From the cell containing the given text, extract its center point as [X, Y] coordinate. 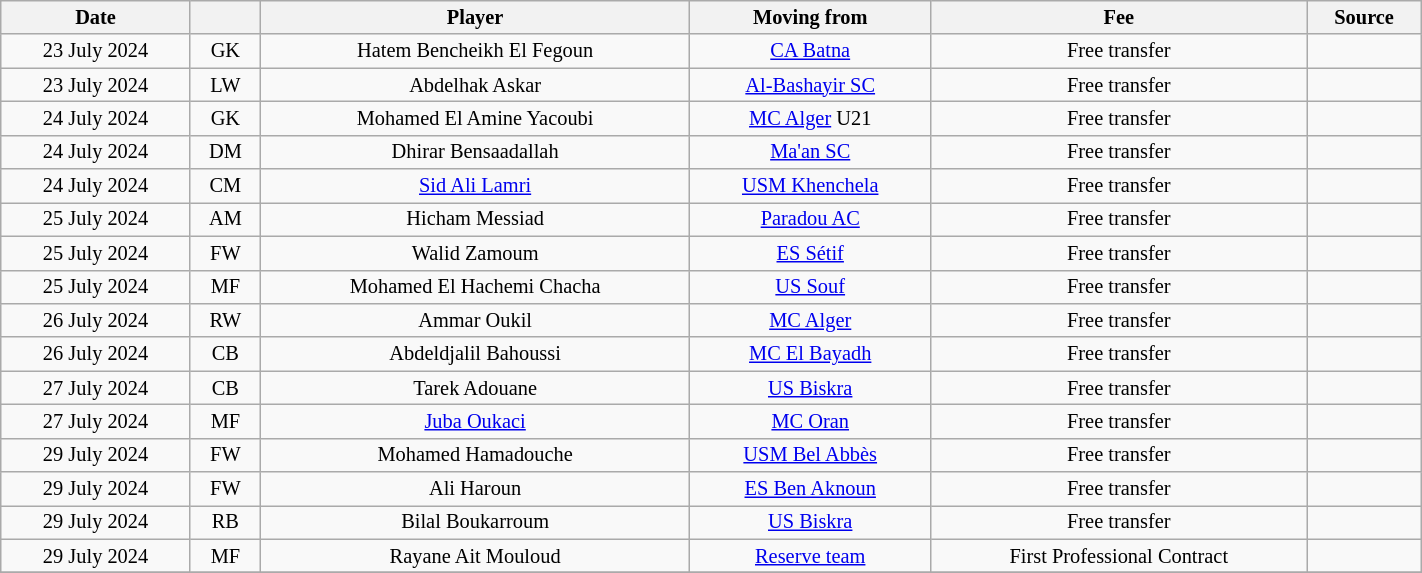
US Souf [810, 287]
ES Ben Aknoun [810, 489]
Walid Zamoum [474, 253]
Fee [1119, 17]
MC Alger [810, 320]
LW [225, 85]
RB [225, 522]
USM Bel Abbès [810, 455]
CA Batna [810, 51]
Sid Ali Lamri [474, 186]
Hicham Messiad [474, 219]
MC Oran [810, 421]
Rayane Ait Mouloud [474, 556]
Dhirar Bensaadallah [474, 152]
CM [225, 186]
MC El Bayadh [810, 354]
Date [96, 17]
Mohamed El Amine Yacoubi [474, 118]
Hatem Bencheikh El Fegoun [474, 51]
Bilal Boukarroum [474, 522]
AM [225, 219]
Reserve team [810, 556]
First Professional Contract [1119, 556]
Mohamed El Hachemi Chacha [474, 287]
Ammar Oukil [474, 320]
Abdeldjalil Bahoussi [474, 354]
Ali Haroun [474, 489]
MC Alger U21 [810, 118]
Juba Oukaci [474, 421]
Source [1364, 17]
Al-Bashayir SC [810, 85]
Player [474, 17]
Tarek Adouane [474, 388]
Mohamed Hamadouche [474, 455]
Moving from [810, 17]
DM [225, 152]
ES Sétif [810, 253]
Paradou AC [810, 219]
Abdelhak Askar [474, 85]
Ma'an SC [810, 152]
RW [225, 320]
USM Khenchela [810, 186]
